Extract the [X, Y] coordinate from the center of the cell holding the provided text.  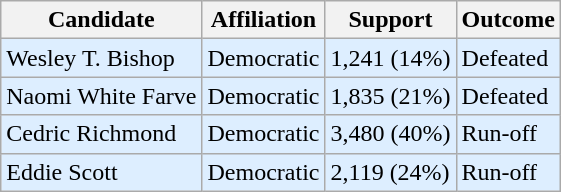
Naomi White Farve [102, 96]
Cedric Richmond [102, 134]
2,119 (24%) [390, 172]
1,241 (14%) [390, 58]
Candidate [102, 20]
Support [390, 20]
Outcome [508, 20]
Eddie Scott [102, 172]
3,480 (40%) [390, 134]
Wesley T. Bishop [102, 58]
Affiliation [264, 20]
1,835 (21%) [390, 96]
